Return (X, Y) of the center of cell containing provided text 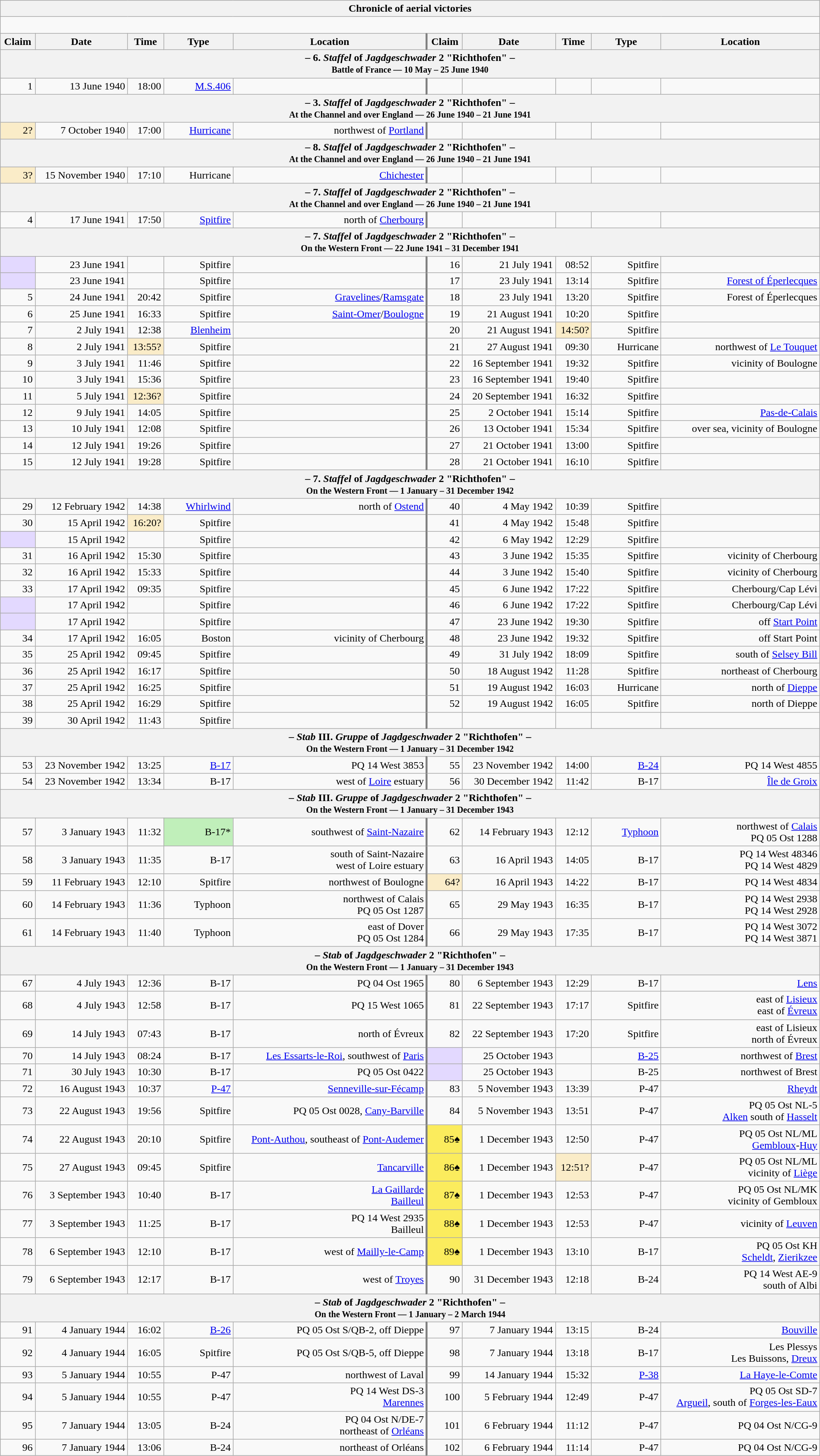
17:20 (573, 1033)
40 (445, 506)
60 (18, 904)
44 (445, 572)
6 (18, 314)
12:18 (573, 1280)
10:40 (145, 1195)
18:09 (573, 655)
11:35 (145, 860)
– Stab of Jagdgeschwader 2 "Richthofen" –On the Western Front — 1 January – 2 March 1944 (410, 1308)
43 (445, 556)
87♠ (445, 1195)
36 (18, 671)
30 July 1943 (81, 1072)
north of Cherbourg (330, 220)
2 October 1941 (509, 412)
B-26 (198, 1330)
– 3. Staffel of Jagdgeschwader 2 "Richthofen" –At the Channel and over England — 26 June 1940 – 21 June 1941 (410, 108)
15:35 (573, 556)
Pont-Authou, southeast of Pont-Audemer (330, 1139)
Senneville-sur-Fécamp (330, 1089)
3? (18, 175)
11:32 (145, 832)
south of Saint-Nazaire west of Loire estuary (330, 860)
Tancarville (330, 1167)
101 (445, 1425)
08:52 (573, 264)
73 (18, 1111)
38 (18, 704)
25 June 1941 (81, 314)
11:42 (573, 781)
58 (18, 860)
7 October 1940 (81, 131)
PQ 14 West 4855 (740, 765)
11 February 1943 (81, 882)
65 (445, 904)
17:10 (145, 175)
24 (445, 396)
19:26 (145, 445)
13:51 (573, 1111)
Whirlwind (198, 506)
27 (445, 445)
4 (18, 220)
46 (445, 605)
9 (18, 363)
13:39 (573, 1089)
northwest of Boulogne (330, 882)
48 (445, 638)
northwest of Laval (330, 1375)
15:34 (573, 429)
12:36? (145, 396)
14:22 (573, 882)
61 (18, 933)
10:39 (573, 506)
16:35 (573, 904)
32 (18, 572)
17 June 1941 (81, 220)
16:29 (145, 704)
north of Évreux (330, 1033)
PQ 05 Ost 0028, Cany-Barville (330, 1111)
13:14 (573, 281)
14:00 (573, 765)
– 7. Staffel of Jagdgeschwader 2 "Richthofen" –On the Western Front — 1 January – 31 December 1942 (410, 484)
54 (18, 781)
88♠ (445, 1223)
12:36 (145, 983)
Chronicle of aerial victories (410, 9)
16:17 (145, 671)
30 April 1942 (81, 720)
34 (18, 638)
20:10 (145, 1139)
13:06 (145, 1447)
19 (445, 314)
33 (18, 589)
18 (445, 297)
70 (18, 1056)
19:40 (573, 380)
68 (18, 1006)
5 July 1941 (81, 396)
east of Lisieuxeast of Évreux (740, 1006)
39 (18, 720)
northwest of CalaisPQ 05 Ost 1287 (330, 904)
7 (18, 330)
89♠ (445, 1252)
11:43 (145, 720)
37 (18, 687)
PQ 14 West 3853 (330, 765)
51 (445, 687)
76 (18, 1195)
19:30 (573, 622)
81 (445, 1006)
PQ 05 Ost 0422 (330, 1072)
6 May 1942 (509, 539)
99 (445, 1375)
74 (18, 1139)
west of Loire estuary (330, 781)
21 (445, 347)
2? (18, 131)
Bouville (740, 1330)
15:48 (573, 523)
northeast of Orléans (330, 1447)
86♠ (445, 1167)
17:00 (145, 131)
15 (18, 462)
13:00 (573, 445)
Gravelines/Ramsgate (330, 297)
– 6. Staffel of Jagdgeschwader 2 "Richthofen" –Battle of France — 10 May – 25 June 1940 (410, 64)
10:37 (145, 1089)
69 (18, 1033)
24 June 1941 (81, 297)
29 (18, 506)
13 June 1940 (81, 86)
P-38 (626, 1375)
07:43 (145, 1033)
42 (445, 539)
95 (18, 1425)
– Stab of Jagdgeschwader 2 "Richthofen" –On the Western Front — 1 January – 31 December 1943 (410, 961)
1 (18, 86)
20:42 (145, 297)
16 August 1943 (81, 1089)
16:20? (145, 523)
55 (445, 765)
Les Essarts-le-Roi, southwest of Paris (330, 1056)
90 (445, 1280)
11:36 (145, 904)
12:58 (145, 1006)
10 (18, 380)
PQ 05 Ost NL/MKvicinity of Gembloux (740, 1195)
PQ 15 West 1065 (330, 1006)
11:46 (145, 363)
PQ 05 Ost KHScheldt, Zierikzee (740, 1252)
28 (445, 462)
16:02 (145, 1330)
49 (445, 655)
97 (445, 1330)
Pas-de-Calais (740, 412)
12:50 (573, 1139)
11:25 (145, 1223)
67 (18, 983)
31 (18, 556)
13:15 (573, 1330)
21 July 1941 (509, 264)
16:32 (573, 396)
11:14 (573, 1447)
20 (445, 330)
east of Lisieuxnorth of Évreux (740, 1033)
PQ 04 Ost 1965 (330, 983)
PQ 05 Ost S/QB-2, off Dieppe (330, 1330)
17:50 (145, 220)
13:18 (573, 1352)
vicinity of Leuven (740, 1223)
PQ 14 West 2935Bailleul (330, 1223)
16:03 (573, 687)
Île de Groix (740, 781)
10 July 1941 (81, 429)
25 (445, 412)
12 February 1942 (81, 506)
94 (18, 1397)
13:25 (145, 765)
PQ 14 West 2938PQ 14 West 2928 (740, 904)
16:33 (145, 314)
PQ 14 West 3072PQ 14 West 3871 (740, 933)
B-17* (198, 832)
50 (445, 671)
93 (18, 1375)
Chichester (330, 175)
– Stab III. Gruppe of Jagdgeschwader 2 "Richthofen" –On the Western Front — 1 January – 31 December 1943 (410, 803)
17:17 (573, 1006)
12:08 (145, 429)
27 August 1941 (509, 347)
16:10 (573, 462)
59 (18, 882)
PQ 14 West 48346PQ 14 West 4829 (740, 860)
– 8. Staffel of Jagdgeschwader 2 "Richthofen" –At the Channel and over England — 26 June 1940 – 21 June 1941 (410, 153)
northeast of Cherbourg (740, 671)
18 August 1942 (509, 671)
15:36 (145, 380)
La GaillardeBailleul (330, 1195)
100 (445, 1397)
PQ 05 Ost S/QB-5, off Dieppe (330, 1352)
31 July 1942 (509, 655)
72 (18, 1089)
12:49 (573, 1397)
62 (445, 832)
14:50? (573, 330)
13:10 (573, 1252)
east of DoverPQ 05 Ost 1284 (330, 933)
26 (445, 429)
north of Ostend (330, 506)
13:55? (145, 347)
13 (18, 429)
15:14 (573, 412)
53 (18, 765)
10:30 (145, 1072)
98 (445, 1352)
56 (445, 781)
10:20 (573, 314)
12:17 (145, 1280)
11:12 (573, 1425)
17 (445, 281)
11 (18, 396)
41 (445, 523)
52 (445, 704)
8 (18, 347)
PQ 05 Ost NL/MLGembloux-Huy (740, 1139)
12:38 (145, 330)
9 July 1941 (81, 412)
Boston (198, 638)
west of Troyes (330, 1280)
102 (445, 1447)
12 (18, 412)
– Stab III. Gruppe of Jagdgeschwader 2 "Richthofen" –On the Western Front — 1 January – 31 December 1942 (410, 743)
11:28 (573, 671)
15:33 (145, 572)
PQ 14 West AE-9south of Albi (740, 1280)
15:40 (573, 572)
15 November 1940 (81, 175)
PQ 05 Ost NL/MLvicinity of Liège (740, 1167)
5 (18, 297)
12:12 (573, 832)
northwest of Portland (330, 131)
south of Selsey Bill (740, 655)
18:00 (145, 86)
15:30 (145, 556)
30 December 1942 (509, 781)
Saint-Omer/Boulogne (330, 314)
08:24 (145, 1056)
71 (18, 1072)
west of Mailly-le-Camp (330, 1252)
09:30 (573, 347)
16 (445, 264)
27 August 1943 (81, 1167)
35 (18, 655)
64? (445, 882)
96 (18, 1447)
80 (445, 983)
vicinity of Boulogne (740, 363)
78 (18, 1252)
northwest of Le Touquet (740, 347)
20 September 1941 (509, 396)
82 (445, 1033)
– 7. Staffel of Jagdgeschwader 2 "Richthofen" –On the Western Front — 22 June 1941 – 31 December 1941 (410, 242)
30 (18, 523)
23 (445, 380)
M.S.406 (198, 86)
PQ 14 West DS-3Marennes (330, 1397)
La Haye-le-Comte (740, 1375)
13:05 (145, 1425)
77 (18, 1223)
91 (18, 1330)
63 (445, 860)
PQ 05 Ost NL-5Alken south of Hasselt (740, 1111)
11:40 (145, 933)
PQ 05 Ost SD-7Argueil, south of Forges-les-Eaux (740, 1397)
northwest of CalaisPQ 05 Ost 1288 (740, 832)
84 (445, 1111)
14 (18, 445)
13:34 (145, 781)
09:35 (145, 589)
13 October 1941 (509, 429)
85♠ (445, 1139)
47 (445, 622)
16:25 (145, 687)
southwest of Saint-Nazaire (330, 832)
57 (18, 832)
PQ 04 Ost N/DE-7northeast of Orléans (330, 1425)
19:56 (145, 1111)
19:28 (145, 462)
66 (445, 933)
over sea, vicinity of Boulogne (740, 429)
17:35 (573, 933)
14 January 1944 (509, 1375)
75 (18, 1167)
83 (445, 1089)
22 (445, 363)
14:38 (145, 506)
79 (18, 1280)
PQ 14 West 4834 (740, 882)
12:51? (573, 1167)
Lens (740, 983)
Les PlessysLes Buissons, Dreux (740, 1352)
13:20 (573, 297)
– 7. Staffel of Jagdgeschwader 2 "Richthofen" –At the Channel and over England — 26 June 1940 – 21 June 1941 (410, 197)
92 (18, 1352)
45 (445, 589)
31 December 1943 (509, 1280)
5 February 1944 (509, 1397)
Rheydt (740, 1089)
Blenheim (198, 330)
15:32 (573, 1375)
